Detect which cell encompasses the target text, then output its [x, y] center coordinate. 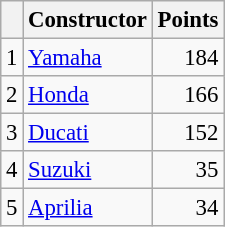
35 [188, 170]
34 [188, 208]
1 [12, 58]
166 [188, 95]
4 [12, 170]
Ducati [88, 133]
3 [12, 133]
Points [188, 20]
Honda [88, 95]
152 [188, 133]
Yamaha [88, 58]
Suzuki [88, 170]
2 [12, 95]
5 [12, 208]
184 [188, 58]
Aprilia [88, 208]
Constructor [88, 20]
